Extract the (x, y) coordinate from the center of the cell holding the provided text.  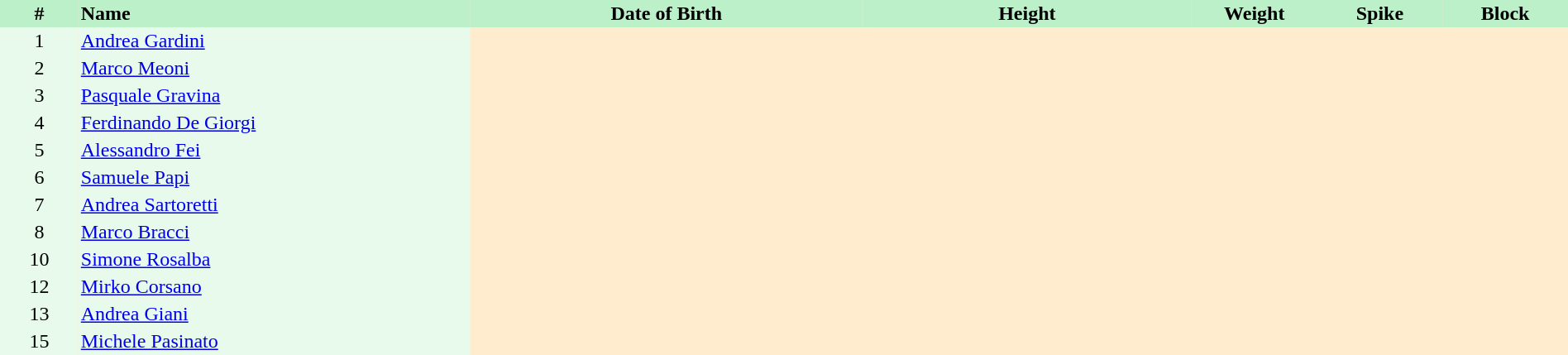
10 (40, 260)
Block (1505, 13)
Pasquale Gravina (275, 96)
Andrea Gardini (275, 41)
Weight (1255, 13)
15 (40, 341)
12 (40, 286)
3 (40, 96)
Alessandro Fei (275, 151)
6 (40, 177)
Name (275, 13)
Simone Rosalba (275, 260)
13 (40, 314)
1 (40, 41)
Height (1027, 13)
Andrea Sartoretti (275, 205)
5 (40, 151)
Marco Meoni (275, 68)
Samuele Papi (275, 177)
Ferdinando De Giorgi (275, 122)
7 (40, 205)
8 (40, 232)
Date of Birth (667, 13)
2 (40, 68)
4 (40, 122)
Marco Bracci (275, 232)
Andrea Giani (275, 314)
Mirko Corsano (275, 286)
# (40, 13)
Spike (1380, 13)
Michele Pasinato (275, 341)
